Detect which cell encompasses the target text, then output its (X, Y) center coordinate. 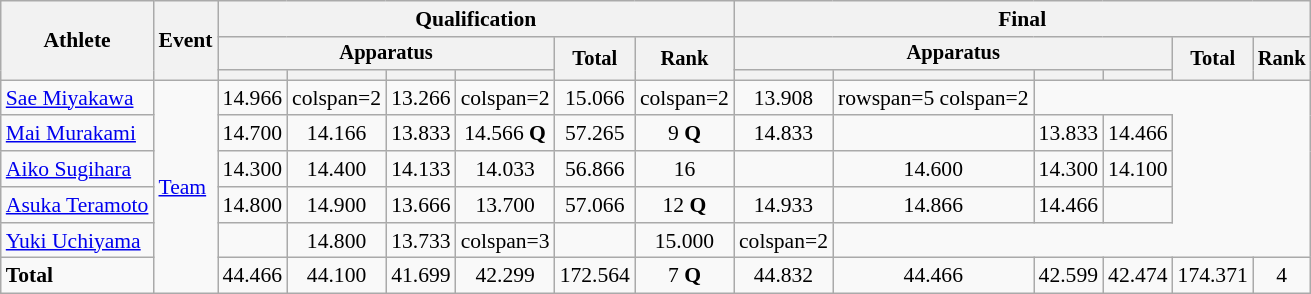
42.299 (506, 276)
57.265 (595, 134)
4 (1282, 276)
14.166 (336, 134)
Team (185, 187)
14.900 (336, 205)
15.066 (595, 98)
Aiko Sugihara (78, 169)
12 Q (684, 205)
15.000 (684, 241)
Qualification (476, 19)
57.066 (595, 205)
14.866 (934, 205)
Final (1022, 19)
13.666 (420, 205)
14.700 (252, 134)
rowspan=5 colspan=2 (934, 98)
13.266 (420, 98)
14.133 (420, 169)
Yuki Uchiyama (78, 241)
56.866 (595, 169)
13.733 (420, 241)
13.908 (784, 98)
Athlete (78, 40)
14.566 Q (506, 134)
174.371 (1213, 276)
9 Q (684, 134)
41.699 (420, 276)
7 Q (684, 276)
14.600 (934, 169)
14.933 (784, 205)
14.100 (1138, 169)
Event (185, 40)
172.564 (595, 276)
16 (684, 169)
14.400 (336, 169)
44.832 (784, 276)
42.474 (1138, 276)
Sae Miyakawa (78, 98)
Asuka Teramoto (78, 205)
14.833 (784, 134)
13.700 (506, 205)
42.599 (1068, 276)
14.966 (252, 98)
Mai Murakami (78, 134)
colspan=3 (506, 241)
14.033 (506, 169)
44.100 (336, 276)
